Extract the [X, Y] coordinate from the center of the cell holding the provided text.  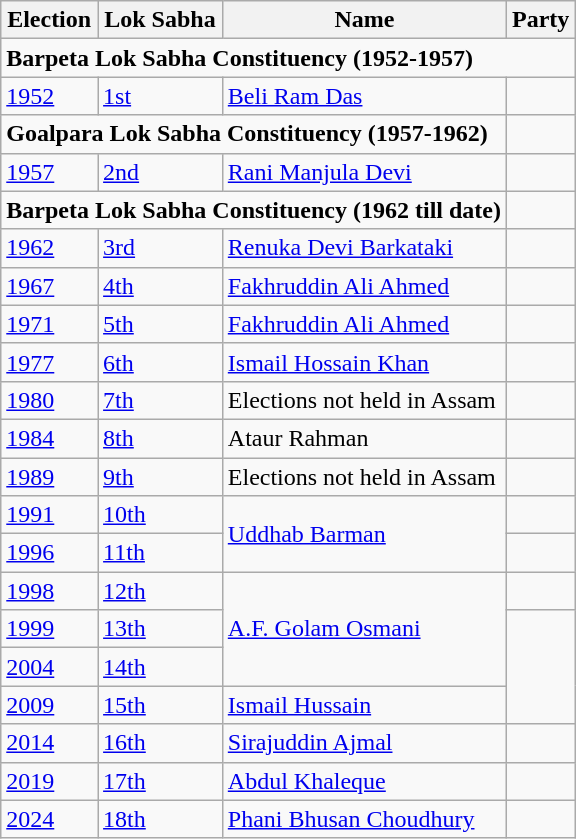
Name [364, 20]
2019 [50, 781]
1st [160, 96]
2024 [50, 819]
Goalpara Lok Sabha Constituency (1957-1962) [254, 134]
Ataur Rahman [364, 438]
1989 [50, 477]
2004 [50, 667]
Election [50, 20]
Sirajuddin Ajmal [364, 743]
1971 [50, 324]
Abdul Khaleque [364, 781]
Phani Bhusan Choudhury [364, 819]
7th [160, 400]
1999 [50, 629]
Rani Manjula Devi [364, 172]
2014 [50, 743]
1996 [50, 553]
18th [160, 819]
Barpeta Lok Sabha Constituency (1962 till date) [254, 210]
Barpeta Lok Sabha Constituency (1952-1957) [288, 58]
4th [160, 286]
1980 [50, 400]
Party [541, 20]
1977 [50, 362]
1967 [50, 286]
2nd [160, 172]
17th [160, 781]
2009 [50, 705]
Ismail Hussain [364, 705]
10th [160, 515]
A.F. Golam Osmani [364, 629]
12th [160, 591]
8th [160, 438]
Ismail Hossain Khan [364, 362]
Uddhab Barman [364, 534]
6th [160, 362]
Renuka Devi Barkataki [364, 248]
15th [160, 705]
1952 [50, 96]
3rd [160, 248]
1962 [50, 248]
1998 [50, 591]
13th [160, 629]
1957 [50, 172]
1984 [50, 438]
16th [160, 743]
1991 [50, 515]
9th [160, 477]
Beli Ram Das [364, 96]
Lok Sabha [160, 20]
14th [160, 667]
11th [160, 553]
5th [160, 324]
